Search for the cell housing the specified text and yield its (x, y) center coordinate. 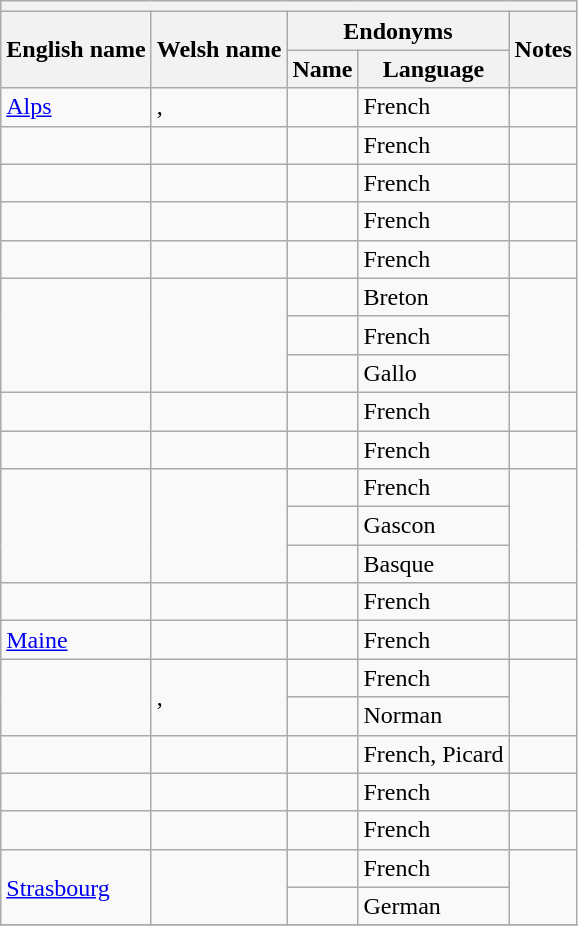
Language (434, 69)
Welsh name (219, 50)
Gascon (434, 526)
Notes (543, 50)
French, Picard (434, 754)
Norman (434, 716)
Basque (434, 564)
Gallo (434, 373)
English name (76, 50)
Alps (76, 107)
Endonyms (398, 31)
Strasbourg (76, 887)
German (434, 906)
Name (322, 69)
Maine (76, 640)
Breton (434, 297)
